Provide the (x, y) coordinate of the cell's center where the given text is located.  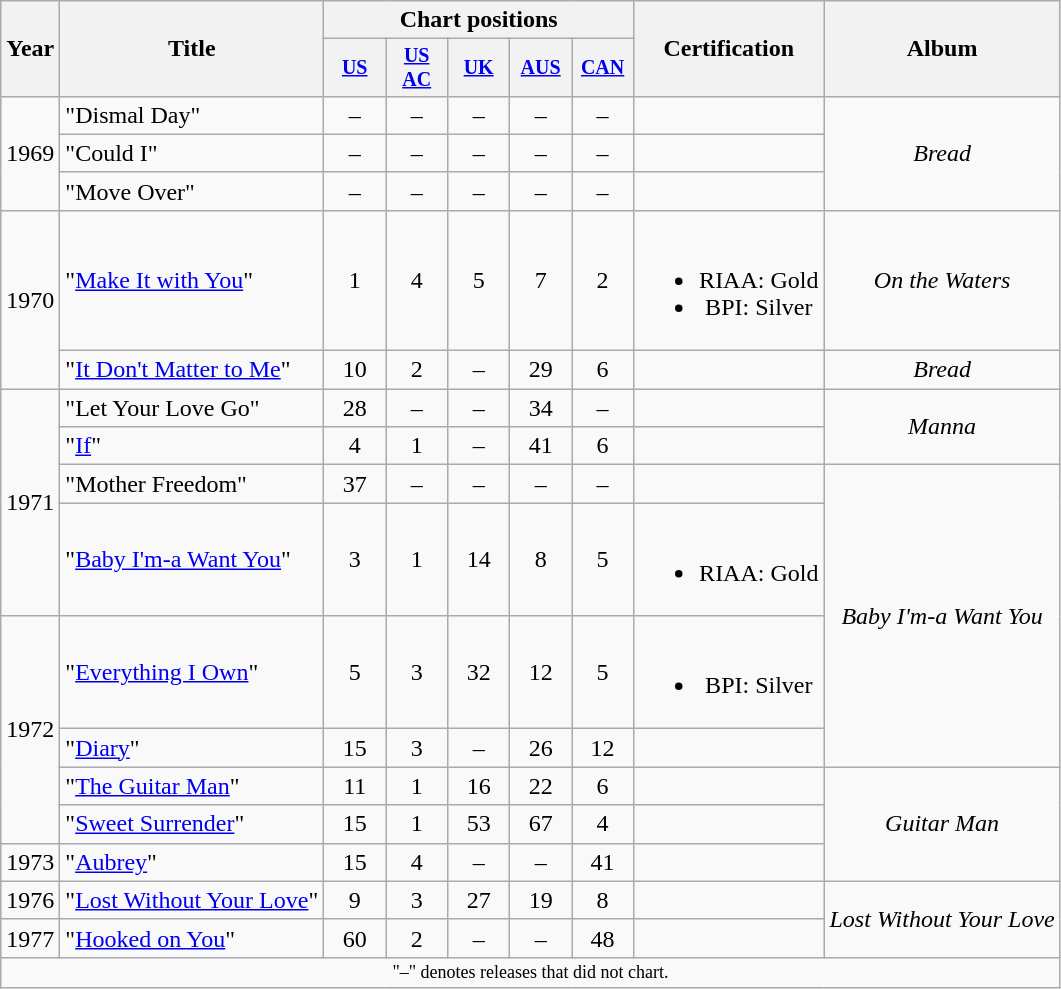
1971 (30, 502)
1969 (30, 153)
"Baby I'm-a Want You" (192, 560)
Year (30, 49)
1972 (30, 730)
US AC (417, 68)
Manna (942, 427)
67 (541, 824)
26 (541, 748)
10 (355, 370)
16 (479, 786)
Title (192, 49)
1973 (30, 862)
"The Guitar Man" (192, 786)
Lost Without Your Love (942, 919)
"Dismal Day" (192, 115)
"Everything I Own" (192, 672)
"Diary" (192, 748)
14 (479, 560)
Chart positions (479, 20)
Guitar Man (942, 824)
1970 (30, 299)
Certification (729, 49)
"Could I" (192, 153)
19 (541, 900)
RIAA: Gold (729, 560)
AUS (541, 68)
Album (942, 49)
"Sweet Surrender" (192, 824)
7 (541, 280)
"Move Over" (192, 191)
"Let Your Love Go" (192, 408)
53 (479, 824)
UK (479, 68)
34 (541, 408)
"Hooked on You" (192, 938)
11 (355, 786)
"Mother Freedom" (192, 484)
US (355, 68)
"If" (192, 446)
"Make It with You" (192, 280)
9 (355, 900)
60 (355, 938)
1976 (30, 900)
RIAA: GoldBPI: Silver (729, 280)
1977 (30, 938)
"Aubrey" (192, 862)
48 (603, 938)
"–" denotes releases that did not chart. (530, 972)
37 (355, 484)
On the Waters (942, 280)
29 (541, 370)
CAN (603, 68)
"It Don't Matter to Me" (192, 370)
BPI: Silver (729, 672)
22 (541, 786)
27 (479, 900)
28 (355, 408)
32 (479, 672)
Baby I'm-a Want You (942, 616)
"Lost Without Your Love" (192, 900)
